Return the (X, Y) coordinate for the center point of the cell that contains the specified text.  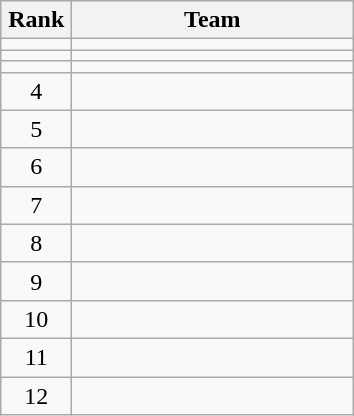
11 (36, 357)
Rank (36, 20)
Team (212, 20)
12 (36, 395)
5 (36, 129)
9 (36, 281)
7 (36, 205)
10 (36, 319)
8 (36, 243)
4 (36, 91)
6 (36, 167)
